Output the (x, y) coordinate of the center of the cell containing the given text.  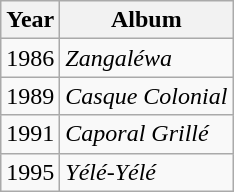
Album (146, 20)
1989 (30, 96)
Zangaléwa (146, 58)
1986 (30, 58)
Yélé-Yélé (146, 172)
1991 (30, 134)
Casque Colonial (146, 96)
Year (30, 20)
Caporal Grillé (146, 134)
1995 (30, 172)
